For the text-containing cell, return its midpoint in (x, y) coordinate format. 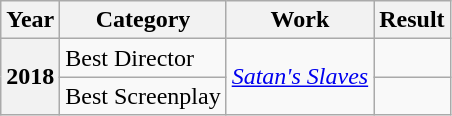
Best Director (143, 58)
2018 (30, 77)
Best Screenplay (143, 96)
Year (30, 20)
Result (412, 20)
Satan's Slaves (300, 77)
Category (143, 20)
Work (300, 20)
